Identify which cell holds the provided text, then report its [x, y] central coordinate. 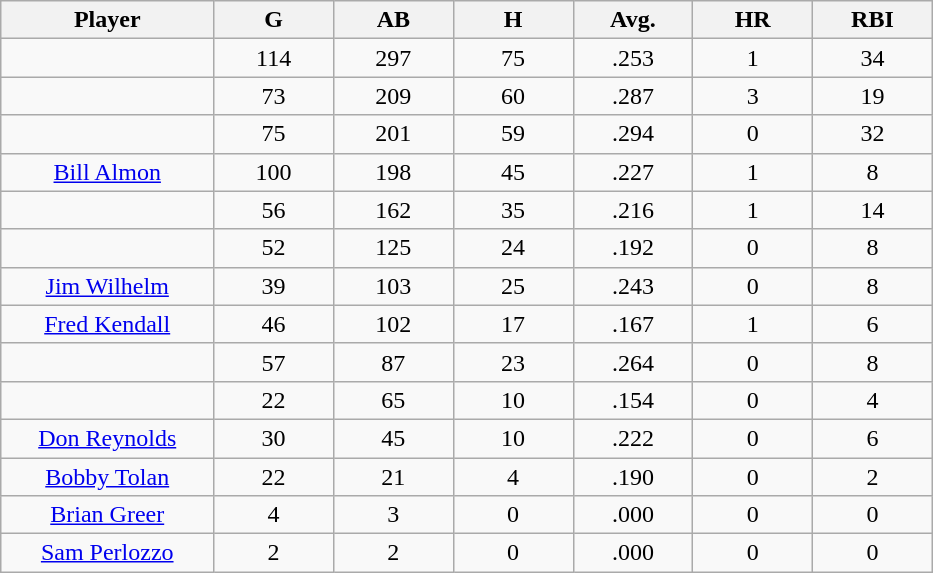
Player [108, 20]
125 [393, 248]
52 [274, 248]
17 [513, 324]
24 [513, 248]
34 [873, 58]
297 [393, 58]
Don Reynolds [108, 438]
87 [393, 362]
.264 [633, 362]
G [274, 20]
Sam Perlozzo [108, 553]
.192 [633, 248]
.227 [633, 172]
.216 [633, 210]
102 [393, 324]
35 [513, 210]
46 [274, 324]
30 [274, 438]
65 [393, 400]
RBI [873, 20]
19 [873, 96]
60 [513, 96]
209 [393, 96]
.190 [633, 477]
198 [393, 172]
.154 [633, 400]
114 [274, 58]
Brian Greer [108, 515]
21 [393, 477]
103 [393, 286]
.243 [633, 286]
201 [393, 134]
23 [513, 362]
Fred Kendall [108, 324]
25 [513, 286]
.167 [633, 324]
Bill Almon [108, 172]
162 [393, 210]
59 [513, 134]
Bobby Tolan [108, 477]
.222 [633, 438]
32 [873, 134]
.294 [633, 134]
HR [753, 20]
.287 [633, 96]
14 [873, 210]
AB [393, 20]
39 [274, 286]
56 [274, 210]
Avg. [633, 20]
.253 [633, 58]
Jim Wilhelm [108, 286]
H [513, 20]
100 [274, 172]
73 [274, 96]
57 [274, 362]
